Search for the cell housing the specified text and yield its [x, y] center coordinate. 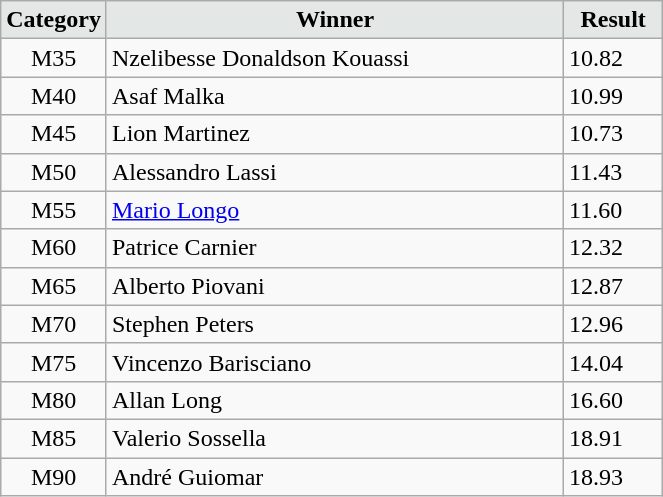
M35 [54, 58]
Lion Martinez [334, 134]
10.99 [614, 96]
Nzelibesse Donaldson Kouassi [334, 58]
M90 [54, 477]
16.60 [614, 400]
Allan Long [334, 400]
M80 [54, 400]
10.82 [614, 58]
M65 [54, 286]
Patrice Carnier [334, 248]
Category [54, 20]
Alessandro Lassi [334, 172]
M70 [54, 324]
Alberto Piovani [334, 286]
M60 [54, 248]
Asaf Malka [334, 96]
12.87 [614, 286]
M55 [54, 210]
M75 [54, 362]
18.91 [614, 438]
11.60 [614, 210]
M50 [54, 172]
Stephen Peters [334, 324]
18.93 [614, 477]
10.73 [614, 134]
Vincenzo Barisciano [334, 362]
Mario Longo [334, 210]
Result [614, 20]
André Guiomar [334, 477]
Valerio Sossella [334, 438]
M45 [54, 134]
12.96 [614, 324]
14.04 [614, 362]
M85 [54, 438]
12.32 [614, 248]
Winner [334, 20]
11.43 [614, 172]
M40 [54, 96]
